From the cell containing the given text, extract its center point as (x, y) coordinate. 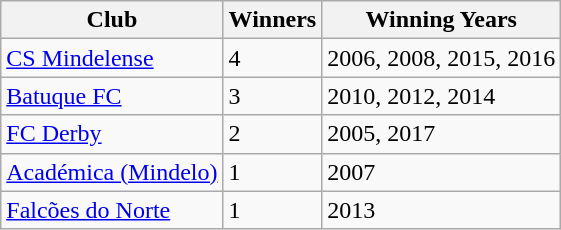
Club (112, 20)
CS Mindelense (112, 58)
2010, 2012, 2014 (442, 96)
Winners (272, 20)
Batuque FC (112, 96)
4 (272, 58)
2007 (442, 172)
2 (272, 134)
2013 (442, 210)
Falcões do Norte (112, 210)
Académica (Mindelo) (112, 172)
2005, 2017 (442, 134)
FC Derby (112, 134)
3 (272, 96)
Winning Years (442, 20)
2006, 2008, 2015, 2016 (442, 58)
